Locate the cell with the specified text and output its (x, y) center coordinate. 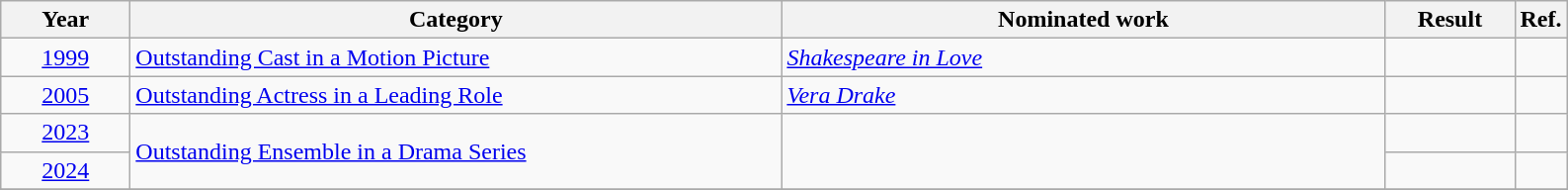
Vera Drake (1083, 95)
Result (1450, 20)
Ref. (1541, 20)
Outstanding Ensemble in a Drama Series (456, 151)
Year (65, 20)
2005 (65, 95)
Category (456, 20)
Shakespeare in Love (1083, 57)
1999 (65, 57)
2024 (65, 170)
Outstanding Actress in a Leading Role (456, 95)
2023 (65, 133)
Nominated work (1083, 20)
Outstanding Cast in a Motion Picture (456, 57)
